Capture the cell that displays the provided text and extract its (X, Y) central coordinate. 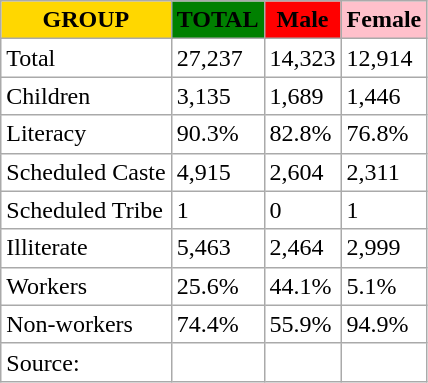
74.4% (218, 324)
GROUP (86, 20)
Source: (86, 362)
0 (302, 210)
3,135 (218, 96)
90.3% (218, 134)
1,446 (384, 96)
25.6% (218, 286)
Scheduled Tribe (86, 210)
2,999 (384, 248)
Non-workers (86, 324)
5,463 (218, 248)
Children (86, 96)
Total (86, 58)
Female (384, 20)
2,311 (384, 172)
27,237 (218, 58)
4,915 (218, 172)
94.9% (384, 324)
44.1% (302, 286)
2,464 (302, 248)
12,914 (384, 58)
Workers (86, 286)
Male (302, 20)
Illiterate (86, 248)
55.9% (302, 324)
76.8% (384, 134)
2,604 (302, 172)
Scheduled Caste (86, 172)
Literacy (86, 134)
14,323 (302, 58)
5.1% (384, 286)
TOTAL (218, 20)
1,689 (302, 96)
82.8% (302, 134)
